Provide the (X, Y) coordinate of the cell's center where the given text is located.  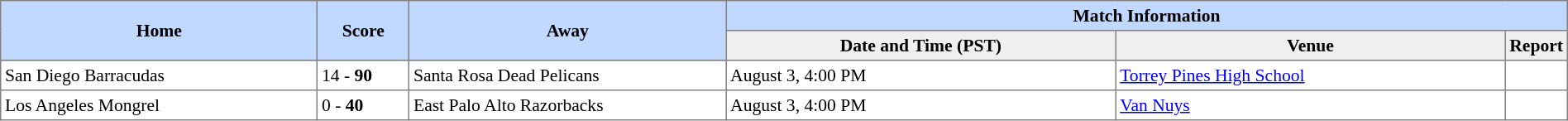
Home (159, 31)
San Diego Barracudas (159, 75)
Match Information (1146, 16)
0 - 40 (364, 105)
East Palo Alto Razorbacks (567, 105)
Los Angeles Mongrel (159, 105)
Date and Time (PST) (921, 46)
Santa Rosa Dead Pelicans (567, 75)
Torrey Pines High School (1310, 75)
Venue (1310, 46)
Van Nuys (1310, 105)
Away (567, 31)
14 - 90 (364, 75)
Score (364, 31)
Report (1537, 46)
